Capture the cell that displays the provided text and extract its [X, Y] central coordinate. 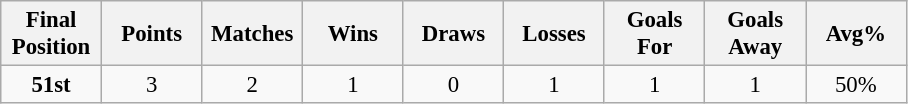
Points [152, 34]
Losses [554, 34]
Draws [454, 34]
51st [52, 85]
Wins [354, 34]
3 [152, 85]
Goals Away [756, 34]
Goals For [654, 34]
Final Position [52, 34]
50% [856, 85]
0 [454, 85]
2 [252, 85]
Matches [252, 34]
Avg% [856, 34]
